Provide the (X, Y) coordinate of the cell's center where the given text is located.  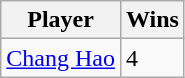
Chang Hao (61, 58)
4 (152, 58)
Wins (152, 20)
Player (61, 20)
